Return [X, Y] of the center of cell containing provided text 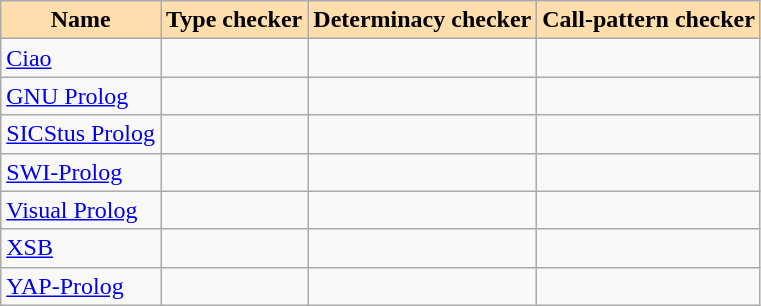
Name [81, 20]
Type checker [234, 20]
Visual Prolog [81, 210]
YAP-Prolog [81, 286]
XSB [81, 248]
GNU Prolog [81, 96]
SICStus Prolog [81, 134]
SWI-Prolog [81, 172]
Determinacy checker [422, 20]
Call-pattern checker [649, 20]
Ciao [81, 58]
